Scan for the cell matching the given text and deliver its [X, Y] coordinate at center. 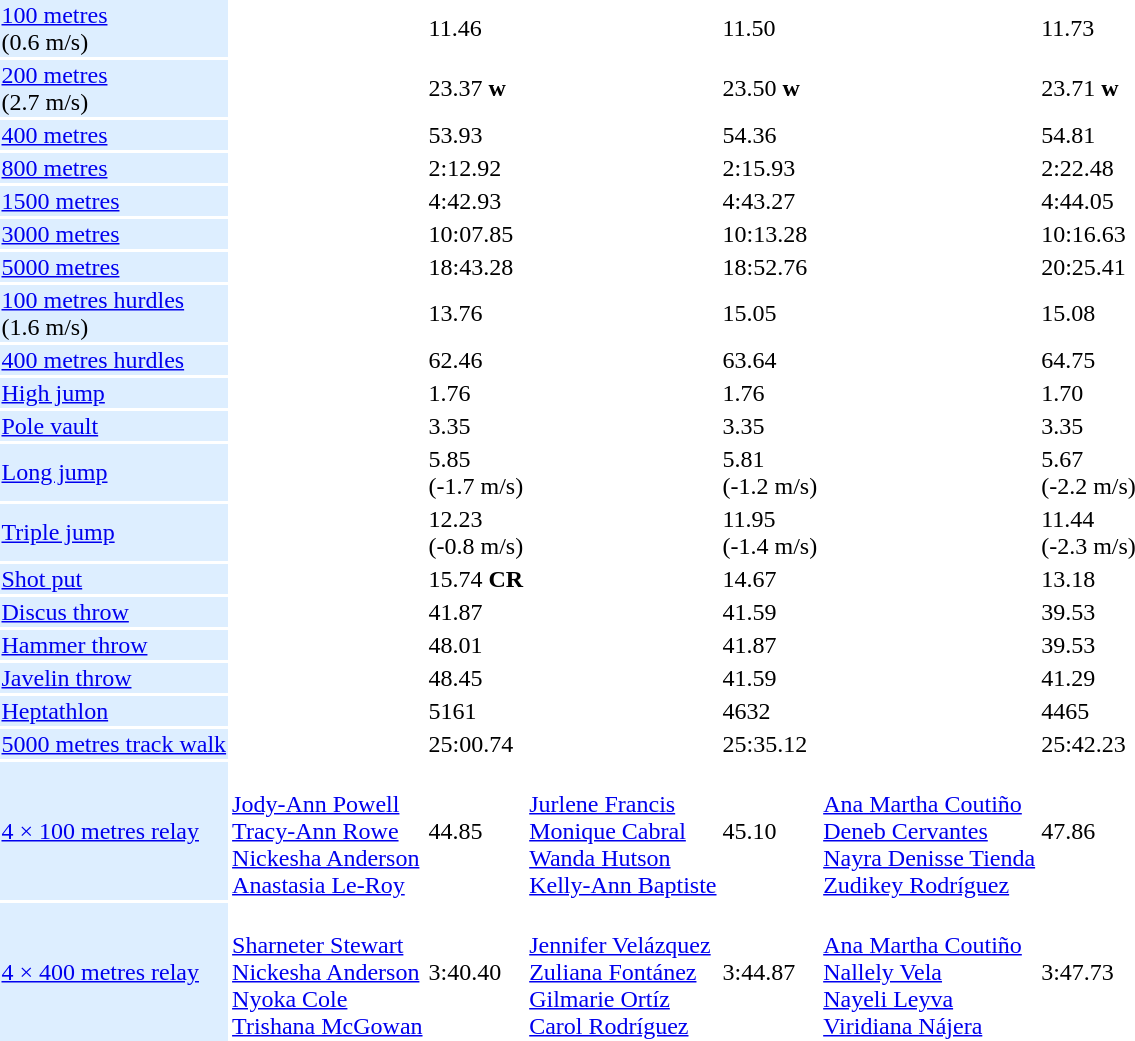
2:15.93 [770, 168]
400 metres hurdles [114, 360]
3:44.87 [770, 972]
Shot put [114, 579]
Discus throw [114, 612]
Long jump [114, 472]
800 metres [114, 168]
Jennifer Velázquez Zuliana Fontánez Gilmarie Ortíz Carol Rodríguez [623, 972]
5.85 (-1.7 m/s) [476, 472]
5161 [476, 711]
400 metres [114, 135]
11.50 [770, 28]
4632 [770, 711]
25:35.12 [770, 744]
Ana Martha Coutiño Deneb Cervantes Nayra Denisse Tienda Zudikey Rodríguez [930, 831]
Triple jump [114, 532]
45.10 [770, 831]
5000 metres [114, 267]
1500 metres [114, 201]
13.76 [476, 314]
Javelin throw [114, 678]
11.46 [476, 28]
18:52.76 [770, 267]
100 metres (0.6 m/s) [114, 28]
2:12.92 [476, 168]
10:07.85 [476, 234]
23.50 w [770, 88]
4 × 400 metres relay [114, 972]
5000 metres track walk [114, 744]
Jurlene Francis Monique Cabral Wanda Hutson Kelly-Ann Baptiste [623, 831]
25:00.74 [476, 744]
3:40.40 [476, 972]
4 × 100 metres relay [114, 831]
Heptathlon [114, 711]
63.64 [770, 360]
14.67 [770, 579]
10:13.28 [770, 234]
100 metres hurdles (1.6 m/s) [114, 314]
Pole vault [114, 426]
200 metres (2.7 m/s) [114, 88]
Ana Martha Coutiño Nallely Vela Nayeli Leyva Viridiana Nájera [930, 972]
3000 metres [114, 234]
48.45 [476, 678]
Jody-Ann Powell Tracy-Ann Rowe Nickesha Anderson Anastasia Le-Roy [328, 831]
53.93 [476, 135]
44.85 [476, 831]
18:43.28 [476, 267]
Hammer throw [114, 645]
54.36 [770, 135]
23.37 w [476, 88]
12.23 (-0.8 m/s) [476, 532]
15.05 [770, 314]
48.01 [476, 645]
11.95 (-1.4 m/s) [770, 532]
4:42.93 [476, 201]
62.46 [476, 360]
15.74 CR [476, 579]
High jump [114, 393]
5.81 (-1.2 m/s) [770, 472]
4:43.27 [770, 201]
Sharneter Stewart Nickesha Anderson Nyoka Cole Trishana McGowan [328, 972]
